Find where the given text appears and provide that cell's center as (X, Y) coordinate. 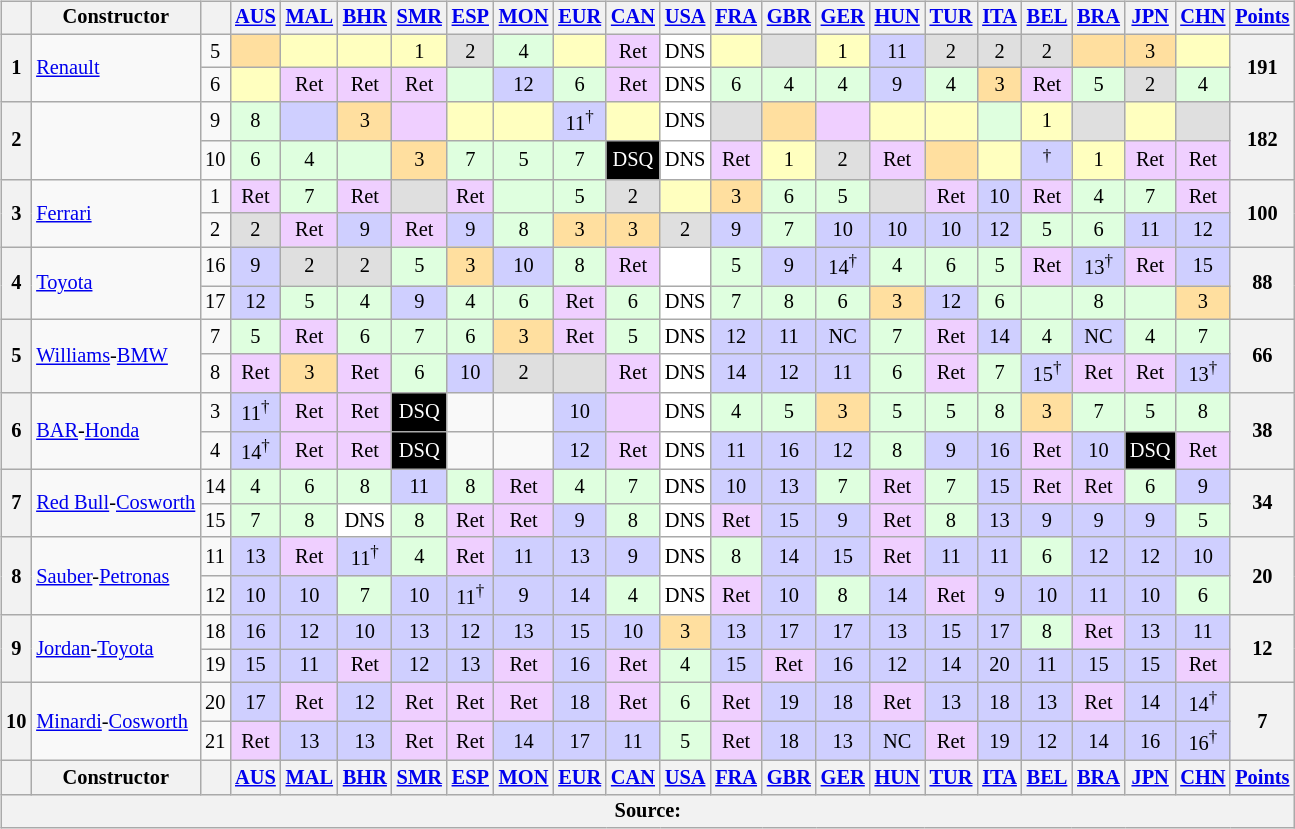
Toyota (116, 284)
16† (1202, 740)
Sauber-Petronas (116, 576)
191 (1262, 68)
Red Bull-Cosworth (116, 504)
21 (215, 740)
15† (1047, 372)
38 (1262, 431)
BAR-Honda (116, 431)
Ferrari (116, 214)
34 (1262, 504)
66 (1262, 356)
88 (1262, 284)
Williams-BMW (116, 356)
Jordan-Toyota (116, 648)
182 (1262, 141)
100 (1262, 214)
Source: (648, 811)
Minardi-Cosworth (116, 721)
Renault (116, 68)
† (1047, 160)
